Extract the (x, y) coordinate from the center of the cell holding the provided text.  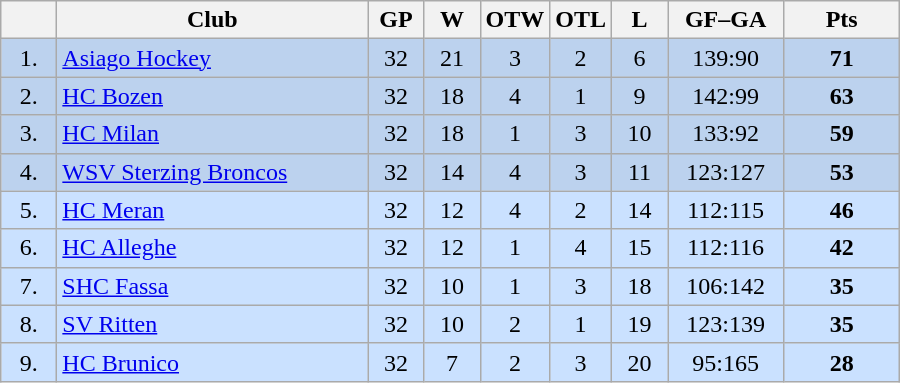
112:115 (726, 210)
GP (396, 20)
11 (640, 172)
8. (29, 324)
63 (842, 96)
HC Alleghe (212, 248)
7 (452, 362)
9. (29, 362)
OTL (581, 20)
HC Brunico (212, 362)
HC Bozen (212, 96)
SV Ritten (212, 324)
2. (29, 96)
7. (29, 286)
Club (212, 20)
112:116 (726, 248)
139:90 (726, 58)
9 (640, 96)
HC Meran (212, 210)
Asiago Hockey (212, 58)
WSV Sterzing Broncos (212, 172)
42 (842, 248)
20 (640, 362)
53 (842, 172)
46 (842, 210)
95:165 (726, 362)
6 (640, 58)
28 (842, 362)
HC Milan (212, 134)
SHC Fassa (212, 286)
15 (640, 248)
133:92 (726, 134)
106:142 (726, 286)
GF–GA (726, 20)
59 (842, 134)
123:127 (726, 172)
L (640, 20)
1. (29, 58)
6. (29, 248)
OTW (515, 20)
142:99 (726, 96)
3. (29, 134)
21 (452, 58)
W (452, 20)
71 (842, 58)
5. (29, 210)
123:139 (726, 324)
Pts (842, 20)
19 (640, 324)
4. (29, 172)
